Extract the [x, y] coordinate from the center of the cell holding the provided text.  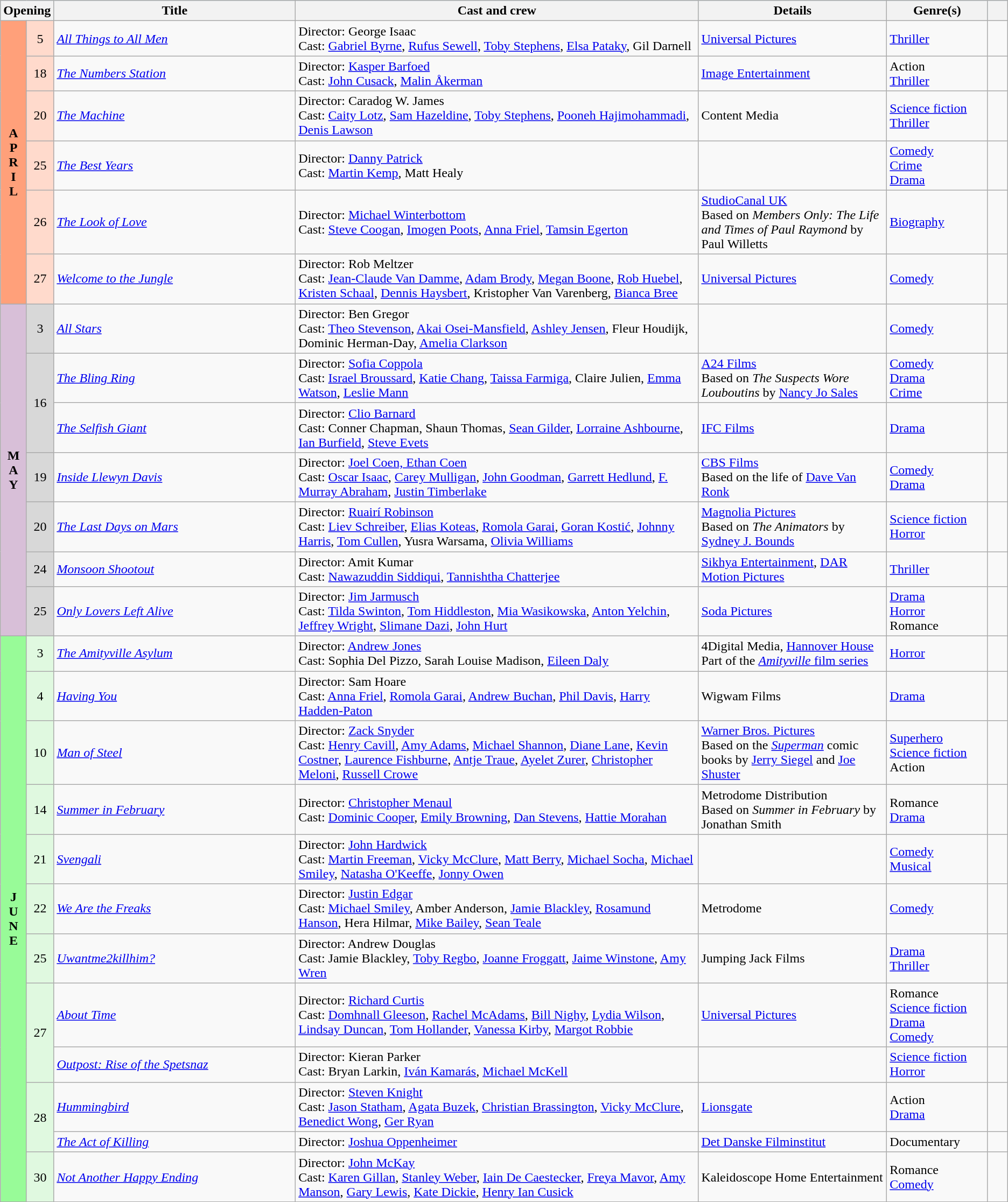
Content Media [793, 116]
The Selfish Giant [174, 427]
Opening [27, 11]
Director: Kieran Parker Cast: Bryan Larkin, Iván Kamarás, Michael McKell [497, 1065]
Outpost: Rise of the Spetsnaz [174, 1065]
StudioCanal UK Based on Members Only: The Life and Times of Paul Raymond by Paul Willetts [793, 222]
Director: Caradog W. James Cast: Caity Lotz, Sam Hazeldine, Toby Stephens, Pooneh Hajimohammadi, Denis Lawson [497, 116]
Details [793, 11]
Uwantme2killhim? [174, 958]
The Look of Love [174, 222]
A24 Films Based on The Suspects Wore Louboutins by Nancy Jo Sales [793, 378]
Having You [174, 696]
10 [40, 753]
Cast and crew [497, 11]
Wigwam Films [793, 696]
The Act of Killing [174, 1142]
Director: Ben Gregor Cast: Theo Stevenson, Akai Osei-Mansfield, Ashley Jensen, Fleur Houdijk, Dominic Herman-Day, Amelia Clarkson [497, 328]
Svengali [174, 859]
Det Danske Filminstitut [793, 1142]
16 [40, 403]
26 [40, 222]
The Numbers Station [174, 73]
Drama Thriller [937, 958]
Not Another Happy Ending [174, 1177]
Director: Christopher Menaul Cast: Dominic Cooper, Emily Browning, Dan Stevens, Hattie Morahan [497, 810]
Director: John McKay Cast: Karen Gillan, Stanley Weber, Iain De Caestecker, Freya Mavor, Amy Manson, Gary Lewis, Kate Dickie, Henry Ian Cusick [497, 1177]
Man of Steel [174, 753]
18 [40, 73]
21 [40, 859]
APRIL [14, 163]
Director: Andrew Jones Cast: Sophia Del Pizzo, Sarah Louise Madison, Eileen Daly [497, 653]
Image Entertainment [793, 73]
Comedy Musical [937, 859]
All Things to All Men [174, 39]
Metrodome Distribution Based on Summer in February by Jonathan Smith [793, 810]
Director: Jim Jarmusch Cast: Tilda Swinton, Tom Hiddleston, Mia Wasikowska, Anton Yelchin, Jeffrey Wright, Slimane Dazi, John Hurt [497, 611]
Welcome to the Jungle [174, 279]
About Time [174, 1015]
24 [40, 568]
Director: Clio Barnard Cast: Conner Chapman, Shaun Thomas, Sean Gilder, Lorraine Ashbourne, Ian Burfield, Steve Evets [497, 427]
Horror [937, 653]
Magnolia Pictures Based on The Animators by Sydney J. Bounds [793, 526]
All Stars [174, 328]
Summer in February [174, 810]
IFC Films [793, 427]
Comedy Crime Drama [937, 165]
28 [40, 1117]
Director: Michael Winterbottom Cast: Steve Coogan, Imogen Poots, Anna Friel, Tamsin Egerton [497, 222]
The Amityville Asylum [174, 653]
Lionsgate [793, 1107]
Science fiction Thriller [937, 116]
Director: Sam Hoare Cast: Anna Friel, Romola Garai, Andrew Buchan, Phil Davis, Harry Hadden-Paton [497, 696]
J U N E [14, 919]
Kaleidoscope Home Entertainment [793, 1177]
Romance Drama [937, 810]
Director: Sofia Coppola Cast: Israel Broussard, Katie Chang, Taissa Farmiga, Claire Julien, Emma Watson, Leslie Mann [497, 378]
4 [40, 696]
Metrodome [793, 909]
Genre(s) [937, 11]
Director: Kasper Barfoed Cast: John Cusack, Malin Åkerman [497, 73]
Jumping Jack Films [793, 958]
Documentary [937, 1142]
Biography [937, 222]
30 [40, 1177]
Superhero Science fiction Action [937, 753]
5 [40, 39]
Monsoon Shootout [174, 568]
Comedy Drama Crime [937, 378]
Romance Comedy [937, 1177]
The Best Years [174, 165]
Director: Joel Coen, Ethan Coen Cast: Oscar Isaac, Carey Mulligan, John Goodman, Garrett Hedlund, F. Murray Abraham, Justin Timberlake [497, 477]
Director: George Isaac Cast: Gabriel Byrne, Rufus Sewell, Toby Stephens, Elsa Pataky, Gil Darnell [497, 39]
MAY [14, 469]
The Bling Ring [174, 378]
Director: John Hardwick Cast: Martin Freeman, Vicky McClure, Matt Berry, Michael Socha, Michael Smiley, Natasha O'Keeffe, Jonny Owen [497, 859]
Comedy Drama [937, 477]
Director: Justin Edgar Cast: Michael Smiley, Amber Anderson, Jamie Blackley, Rosamund Hanson, Hera Hilmar, Mike Bailey, Sean Teale [497, 909]
Director: Amit Kumar Cast: Nawazuddin Siddiqui, Tannishtha Chatterjee [497, 568]
Only Lovers Left Alive [174, 611]
CBS Films Based on the life of Dave Van Ronk [793, 477]
Director: Ruairí Robinson Cast: Liev Schreiber, Elias Koteas, Romola Garai, Goran Kostić, Johnny Harris, Tom Cullen, Yusra Warsama, Olivia Williams [497, 526]
22 [40, 909]
We Are the Freaks [174, 909]
Director: Joshua Oppenheimer [497, 1142]
4Digital Media, Hannover House Part of the Amityville film series [793, 653]
Hummingbird [174, 1107]
Director: Andrew Douglas Cast: Jamie Blackley, Toby Regbo, Joanne Froggatt, Jaime Winstone, Amy Wren [497, 958]
Romance Science fiction Drama Comedy [937, 1015]
Inside Llewyn Davis [174, 477]
Action Thriller [937, 73]
Action Drama [937, 1107]
Warner Bros. Pictures Based on the Superman comic books by Jerry Siegel and Joe Shuster [793, 753]
The Last Days on Mars [174, 526]
Soda Pictures [793, 611]
Director: Steven Knight Cast: Jason Statham, Agata Buzek, Christian Brassington, Vicky McClure, Benedict Wong, Ger Ryan [497, 1107]
Director: Danny Patrick Cast: Martin Kemp, Matt Healy [497, 165]
14 [40, 810]
Sikhya Entertainment, DAR Motion Pictures [793, 568]
The Machine [174, 116]
Title [174, 11]
19 [40, 477]
Drama Horror Romance [937, 611]
